Locate the cell with the specified text and output its [X, Y] center coordinate. 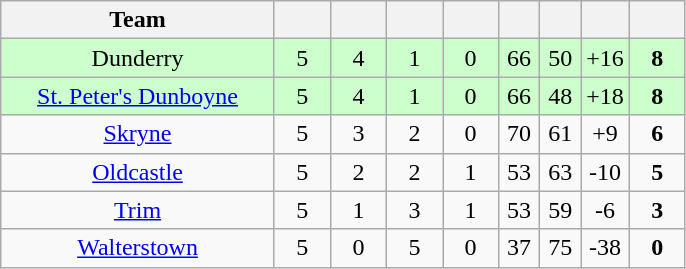
Skryne [138, 134]
Trim [138, 210]
37 [520, 248]
59 [560, 210]
63 [560, 172]
61 [560, 134]
+18 [606, 96]
-10 [606, 172]
Team [138, 20]
Oldcastle [138, 172]
75 [560, 248]
70 [520, 134]
+16 [606, 58]
+9 [606, 134]
Walterstown [138, 248]
Dunderry [138, 58]
-38 [606, 248]
48 [560, 96]
50 [560, 58]
-6 [606, 210]
St. Peter's Dunboyne [138, 96]
6 [657, 134]
